Find where the given text appears and provide that cell's center as [x, y] coordinate. 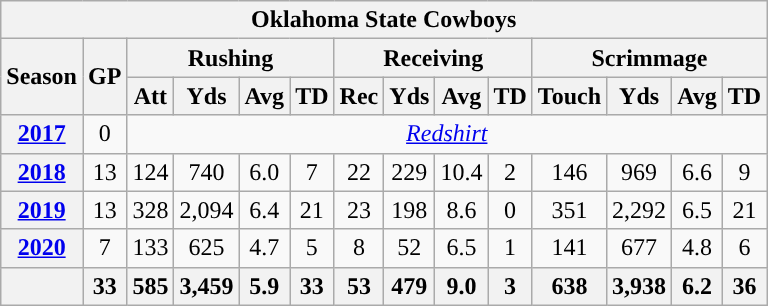
2,292 [640, 210]
229 [410, 172]
1 [510, 248]
6.6 [698, 172]
GP [104, 77]
23 [359, 210]
Oklahoma State Cowboys [384, 20]
53 [359, 286]
625 [206, 248]
124 [150, 172]
9 [744, 172]
Redshirt [447, 134]
5 [312, 248]
22 [359, 172]
2020 [42, 248]
585 [150, 286]
328 [150, 210]
2018 [42, 172]
5.9 [264, 286]
479 [410, 286]
198 [410, 210]
3 [510, 286]
6.2 [698, 286]
Scrimmage [649, 58]
8 [359, 248]
8.6 [462, 210]
2017 [42, 134]
2,094 [206, 210]
Att [150, 96]
133 [150, 248]
4.7 [264, 248]
3,459 [206, 286]
Season [42, 77]
6 [744, 248]
36 [744, 286]
3,938 [640, 286]
2019 [42, 210]
Rushing [230, 58]
351 [569, 210]
Receiving [433, 58]
Rec [359, 96]
6.0 [264, 172]
4.8 [698, 248]
740 [206, 172]
677 [640, 248]
10.4 [462, 172]
9.0 [462, 286]
146 [569, 172]
638 [569, 286]
6.4 [264, 210]
2 [510, 172]
52 [410, 248]
969 [640, 172]
Touch [569, 96]
141 [569, 248]
